Identify which cell holds the provided text, then report its (x, y) central coordinate. 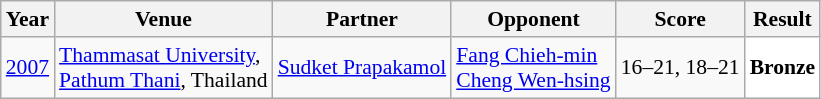
Opponent (533, 19)
Fang Chieh-min Cheng Wen-hsing (533, 68)
Thammasat University,Pathum Thani, Thailand (164, 68)
Sudket Prapakamol (362, 68)
Venue (164, 19)
Bronze (783, 68)
2007 (28, 68)
Year (28, 19)
Result (783, 19)
Score (680, 19)
Partner (362, 19)
16–21, 18–21 (680, 68)
